Search for the cell housing the specified text and yield its [X, Y] center coordinate. 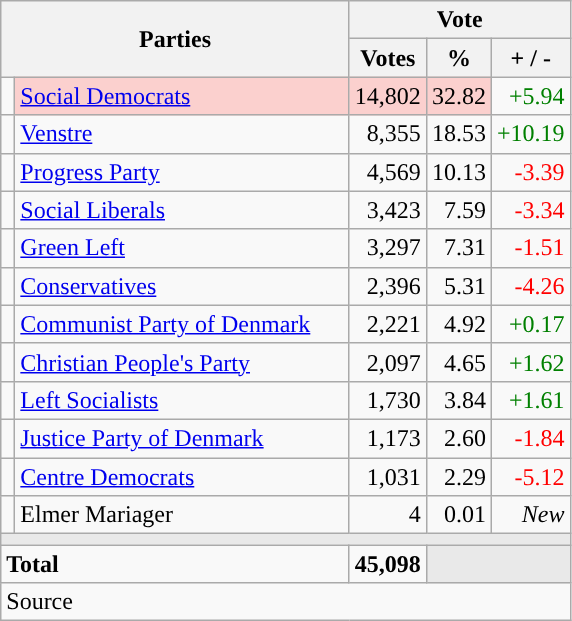
+5.94 [530, 96]
0.01 [458, 515]
1,730 [388, 400]
Votes [388, 58]
3.84 [458, 400]
Vote [460, 20]
3,297 [388, 248]
+0.17 [530, 324]
Source [286, 602]
Left Socialists [182, 400]
-3.39 [530, 172]
8,355 [388, 134]
Parties [176, 39]
Total [176, 564]
-1.51 [530, 248]
+1.61 [530, 400]
1,173 [388, 438]
2,097 [388, 362]
18.53 [458, 134]
Social Democrats [182, 96]
% [458, 58]
Justice Party of Denmark [182, 438]
2,396 [388, 286]
4 [388, 515]
-5.12 [530, 477]
-1.84 [530, 438]
32.82 [458, 96]
4,569 [388, 172]
2,221 [388, 324]
Conservatives [182, 286]
-3.34 [530, 210]
Centre Democrats [182, 477]
4.92 [458, 324]
2.60 [458, 438]
2.29 [458, 477]
Elmer Mariager [182, 515]
Green Left [182, 248]
45,098 [388, 564]
Venstre [182, 134]
10.13 [458, 172]
5.31 [458, 286]
-4.26 [530, 286]
7.59 [458, 210]
Social Liberals [182, 210]
+1.62 [530, 362]
Christian People's Party [182, 362]
4.65 [458, 362]
7.31 [458, 248]
1,031 [388, 477]
3,423 [388, 210]
+10.19 [530, 134]
Progress Party [182, 172]
Communist Party of Denmark [182, 324]
14,802 [388, 96]
+ / - [530, 58]
New [530, 515]
